From the cell containing the given text, extract its center point as (X, Y) coordinate. 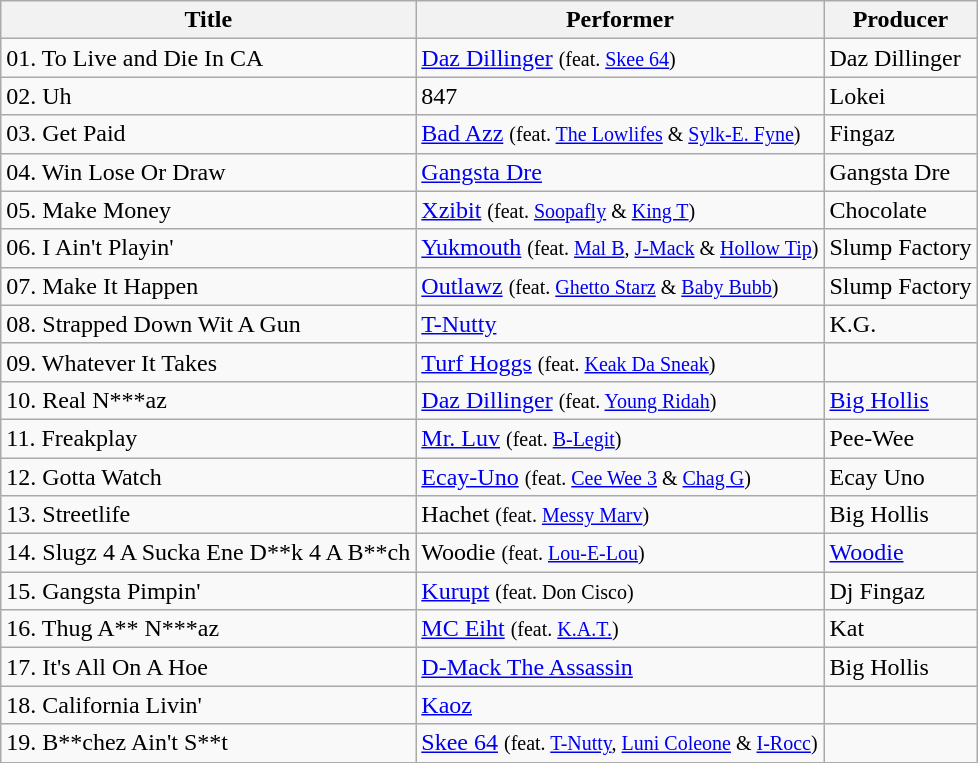
Kaoz (620, 705)
04. Win Lose Or Draw (208, 172)
18. California Livin' (208, 705)
847 (620, 96)
Woodie (900, 553)
Ecay Uno (900, 477)
Producer (900, 20)
Daz Dillinger (feat. Skee 64) (620, 58)
MC Eiht (feat. K.A.T.) (620, 629)
02. Uh (208, 96)
Kat (900, 629)
Chocolate (900, 210)
D-Mack The Assassin (620, 667)
Fingaz (900, 134)
16. Thug A** N***az (208, 629)
Daz Dillinger (feat. Young Ridah) (620, 400)
Pee-Wee (900, 438)
Xzibit (feat. Soopafly & King T) (620, 210)
12. Gotta Watch (208, 477)
19. B**chez Ain't S**t (208, 743)
14. Slugz 4 A Sucka Ene D**k 4 A B**ch (208, 553)
05. Make Money (208, 210)
Performer (620, 20)
Mr. Luv (feat. B-Legit) (620, 438)
Skee 64 (feat. T-Nutty, Luni Coleone & I-Rocc) (620, 743)
Hachet (feat. Messy Marv) (620, 515)
15. Gangsta Pimpin' (208, 591)
Woodie (feat. Lou-E-Lou) (620, 553)
Kurupt (feat. Don Cisco) (620, 591)
Title (208, 20)
09. Whatever It Takes (208, 362)
11. Freakplay (208, 438)
06. I Ain't Playin' (208, 248)
01. To Live and Die In CA (208, 58)
Turf Hoggs (feat. Keak Da Sneak) (620, 362)
Bad Azz (feat. The Lowlifes & Sylk-E. Fyne) (620, 134)
08. Strapped Down Wit A Gun (208, 324)
T-Nutty (620, 324)
03. Get Paid (208, 134)
Dj Fingaz (900, 591)
10. Real N***az (208, 400)
Outlawz (feat. Ghetto Starz & Baby Bubb) (620, 286)
13. Streetlife (208, 515)
K.G. (900, 324)
Daz Dillinger (900, 58)
Yukmouth (feat. Mal B, J-Mack & Hollow Tip) (620, 248)
Ecay-Uno (feat. Cee Wee 3 & Chag G) (620, 477)
07. Make It Happen (208, 286)
17. It's All On A Hoe (208, 667)
Lokei (900, 96)
